Detect which cell encompasses the target text, then output its (X, Y) center coordinate. 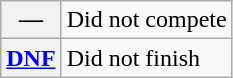
DNF (31, 58)
— (31, 20)
Did not compete (146, 20)
Did not finish (146, 58)
